Scan for the cell matching the given text and deliver its (x, y) coordinate at center. 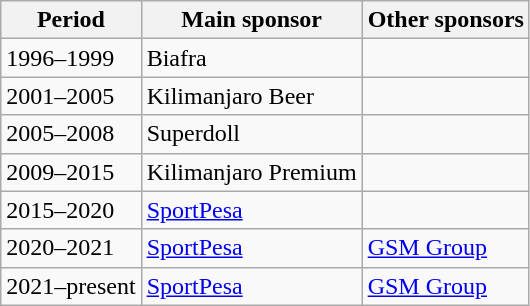
1996–1999 (71, 58)
2009–2015 (71, 172)
Kilimanjaro Premium (252, 172)
2020–2021 (71, 248)
2015–2020 (71, 210)
2021–present (71, 286)
Period (71, 20)
Biafra (252, 58)
Superdoll (252, 134)
2001–2005 (71, 96)
Kilimanjaro Beer (252, 96)
Main sponsor (252, 20)
2005–2008 (71, 134)
Other sponsors (446, 20)
